Identify which cell holds the provided text, then report its [X, Y] central coordinate. 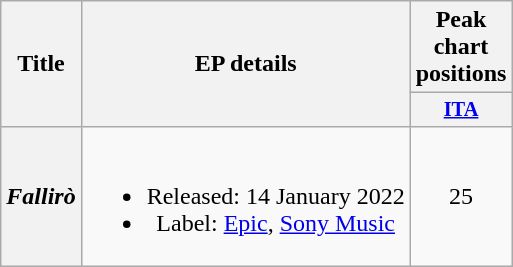
Released: 14 January 2022Label: Epic, Sony Music [246, 196]
ITA [461, 110]
EP details [246, 64]
Title [41, 64]
Peak chart positions [461, 47]
25 [461, 196]
Fallirò [41, 196]
